Find where the given text appears and provide that cell's center as [x, y] coordinate. 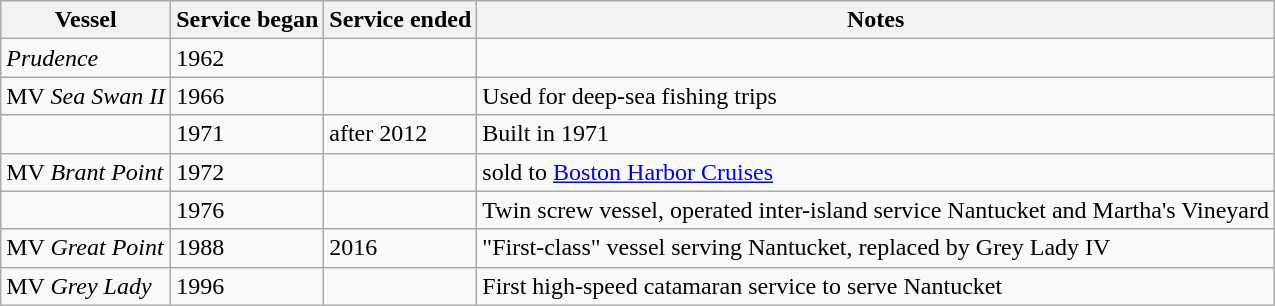
Vessel [86, 20]
1976 [248, 210]
Used for deep-sea fishing trips [876, 96]
Service ended [400, 20]
First high-speed catamaran service to serve Nantucket [876, 286]
1996 [248, 286]
1971 [248, 134]
1962 [248, 58]
after 2012 [400, 134]
1966 [248, 96]
sold to Boston Harbor Cruises [876, 172]
Twin screw vessel, operated inter-island service Nantucket and Martha's Vineyard [876, 210]
1972 [248, 172]
2016 [400, 248]
Built in 1971 [876, 134]
MV Grey Lady [86, 286]
Prudence [86, 58]
Notes [876, 20]
1988 [248, 248]
MV Brant Point [86, 172]
Service began [248, 20]
"First-class" vessel serving Nantucket, replaced by Grey Lady IV [876, 248]
MV Great Point [86, 248]
MV Sea Swan II [86, 96]
